From the cell containing the given text, extract its center point as (x, y) coordinate. 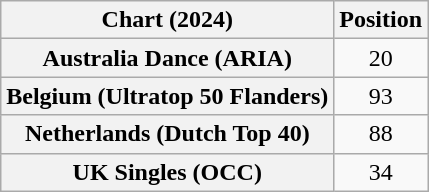
Belgium (Ultratop 50 Flanders) (168, 96)
34 (381, 172)
20 (381, 58)
Netherlands (Dutch Top 40) (168, 134)
93 (381, 96)
Chart (2024) (168, 20)
Australia Dance (ARIA) (168, 58)
88 (381, 134)
UK Singles (OCC) (168, 172)
Position (381, 20)
